Locate the cell with the specified text and output its (x, y) center coordinate. 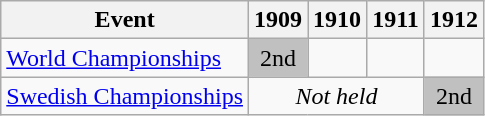
Not held (337, 96)
Swedish Championships (125, 96)
1912 (454, 20)
1911 (396, 20)
1909 (278, 20)
World Championships (125, 58)
Event (125, 20)
1910 (338, 20)
